Detect which cell encompasses the target text, then output its (x, y) center coordinate. 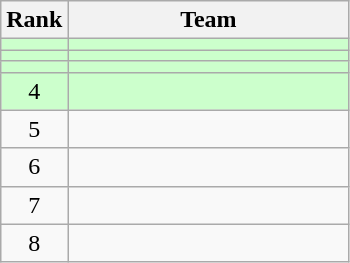
Team (208, 20)
4 (34, 91)
6 (34, 167)
Rank (34, 20)
5 (34, 129)
8 (34, 243)
7 (34, 205)
